Extract the [x, y] coordinate from the center of the cell holding the provided text.  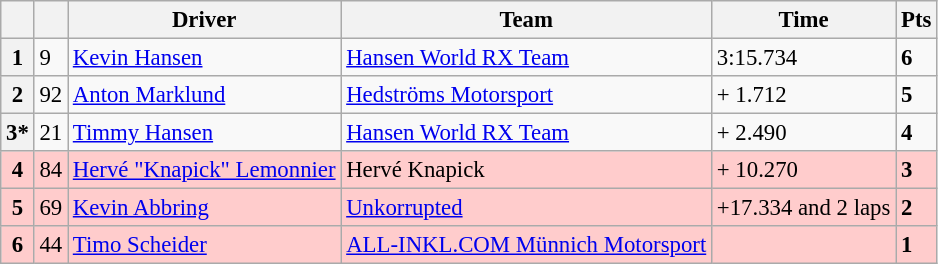
Team [526, 20]
+17.334 and 2 laps [804, 208]
Kevin Hansen [204, 58]
3:15.734 [804, 58]
Timmy Hansen [204, 133]
69 [50, 208]
Driver [204, 20]
Time [804, 20]
84 [50, 170]
Hedströms Motorsport [526, 95]
44 [50, 245]
Timo Scheider [204, 245]
Kevin Abbring [204, 208]
+ 1.712 [804, 95]
+ 10.270 [804, 170]
Unkorrupted [526, 208]
ALL-INKL.COM Münnich Motorsport [526, 245]
9 [50, 58]
Hervé "Knapick" Lemonnier [204, 170]
Hervé Knapick [526, 170]
3* [18, 133]
Pts [916, 20]
+ 2.490 [804, 133]
Anton Marklund [204, 95]
3 [916, 170]
92 [50, 95]
21 [50, 133]
